Detect which cell encompasses the target text, then output its (X, Y) center coordinate. 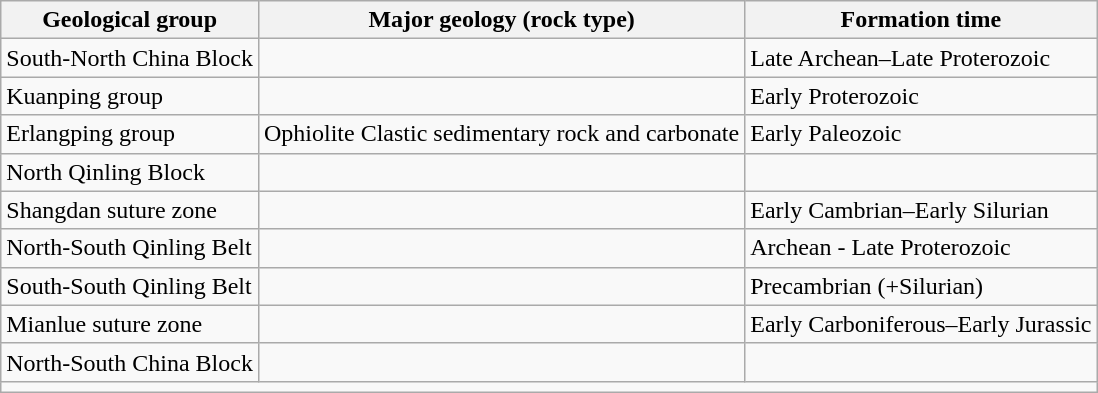
South-South Qinling Belt (130, 286)
Ophiolite Clastic sedimentary rock and carbonate (501, 134)
Mianlue suture zone (130, 324)
Early Carboniferous–Early Jurassic (921, 324)
Precambrian (+Silurian) (921, 286)
Major geology (rock type) (501, 20)
North Qinling Block (130, 172)
South-North China Block (130, 58)
North-South Qinling Belt (130, 248)
Geological group (130, 20)
Formation time (921, 20)
North-South China Block (130, 362)
Shangdan suture zone (130, 210)
Early Paleozoic (921, 134)
Archean - Late Proterozoic (921, 248)
Erlangping group (130, 134)
Early Cambrian–Early Silurian (921, 210)
Late Archean–Late Proterozoic (921, 58)
Early Proterozoic (921, 96)
Kuanping group (130, 96)
